Capture the cell that displays the provided text and extract its (x, y) central coordinate. 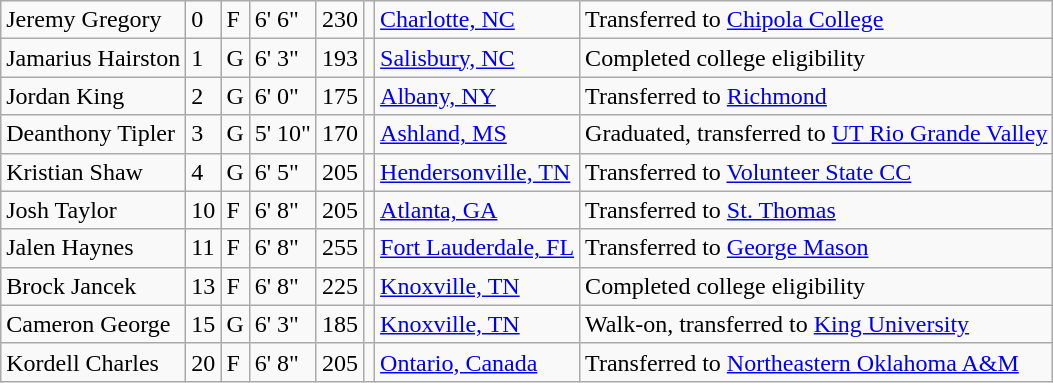
11 (204, 248)
Salisbury, NC (478, 58)
Deanthony Tipler (94, 134)
255 (340, 248)
4 (204, 172)
Ashland, MS (478, 134)
Jordan King (94, 96)
Jeremy Gregory (94, 20)
13 (204, 286)
0 (204, 20)
Transferred to Northeastern Oklahoma A&M (816, 362)
Albany, NY (478, 96)
Kristian Shaw (94, 172)
Graduated, transferred to UT Rio Grande Valley (816, 134)
2 (204, 96)
Hendersonville, TN (478, 172)
Brock Jancek (94, 286)
Ontario, Canada (478, 362)
3 (204, 134)
175 (340, 96)
1 (204, 58)
Transferred to Volunteer State CC (816, 172)
6' 0" (282, 96)
Jamarius Hairston (94, 58)
Jalen Haynes (94, 248)
170 (340, 134)
Transferred to Chipola College (816, 20)
6' 5" (282, 172)
6' 6" (282, 20)
Atlanta, GA (478, 210)
Josh Taylor (94, 210)
15 (204, 324)
Cameron George (94, 324)
Kordell Charles (94, 362)
Transferred to St. Thomas (816, 210)
193 (340, 58)
Transferred to George Mason (816, 248)
Transferred to Richmond (816, 96)
Fort Lauderdale, FL (478, 248)
Charlotte, NC (478, 20)
5' 10" (282, 134)
225 (340, 286)
10 (204, 210)
20 (204, 362)
230 (340, 20)
Walk-on, transferred to King University (816, 324)
185 (340, 324)
